Capture the cell that displays the provided text and extract its (X, Y) central coordinate. 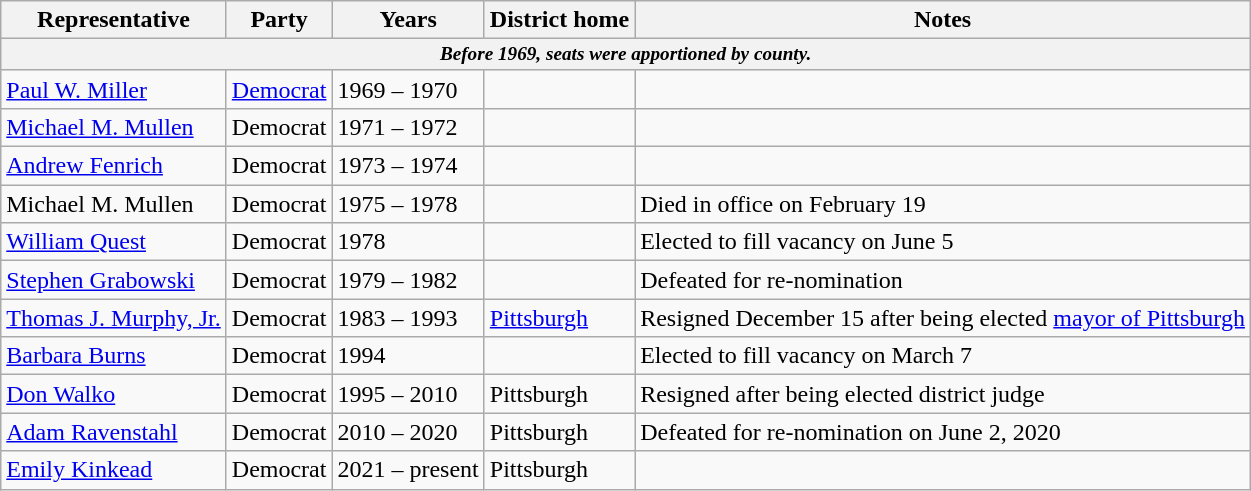
Elected to fill vacancy on June 5 (943, 242)
Andrew Fenrich (114, 166)
Stephen Grabowski (114, 280)
1979 – 1982 (408, 280)
2010 – 2020 (408, 432)
1975 – 1978 (408, 204)
Paul W. Miller (114, 89)
Barbara Burns (114, 356)
Emily Kinkead (114, 470)
District home (559, 20)
1995 – 2010 (408, 394)
1971 – 1972 (408, 128)
Defeated for re-nomination (943, 280)
Defeated for re-nomination on June 2, 2020 (943, 432)
Resigned December 15 after being elected mayor of Pittsburgh (943, 318)
2021 – present (408, 470)
1973 – 1974 (408, 166)
Died in office on February 19 (943, 204)
Before 1969, seats were apportioned by county. (626, 55)
1994 (408, 356)
Party (279, 20)
Resigned after being elected district judge (943, 394)
1969 – 1970 (408, 89)
William Quest (114, 242)
1978 (408, 242)
Elected to fill vacancy on March 7 (943, 356)
1983 – 1993 (408, 318)
Years (408, 20)
Representative (114, 20)
Adam Ravenstahl (114, 432)
Don Walko (114, 394)
Thomas J. Murphy, Jr. (114, 318)
Notes (943, 20)
